Output the (x, y) coordinate of the center of the cell containing the given text.  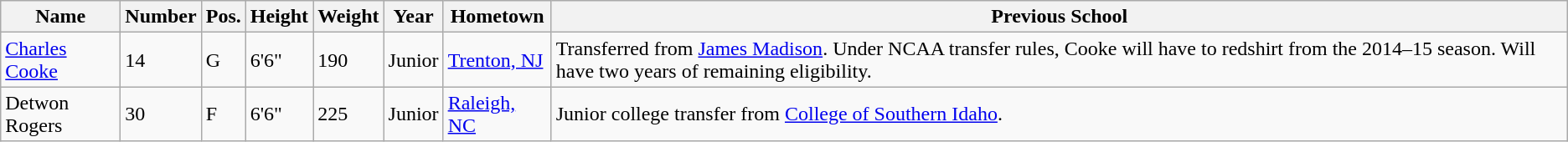
225 (348, 114)
30 (161, 114)
F (223, 114)
Name (60, 17)
Trenton, NJ (498, 60)
Previous School (1059, 17)
Charles Cooke (60, 60)
Number (161, 17)
Detwon Rogers (60, 114)
Raleigh, NC (498, 114)
Hometown (498, 17)
Junior college transfer from College of Southern Idaho. (1059, 114)
Height (279, 17)
Pos. (223, 17)
G (223, 60)
190 (348, 60)
Year (414, 17)
Weight (348, 17)
14 (161, 60)
